Scan for the cell matching the given text and deliver its (x, y) coordinate at center. 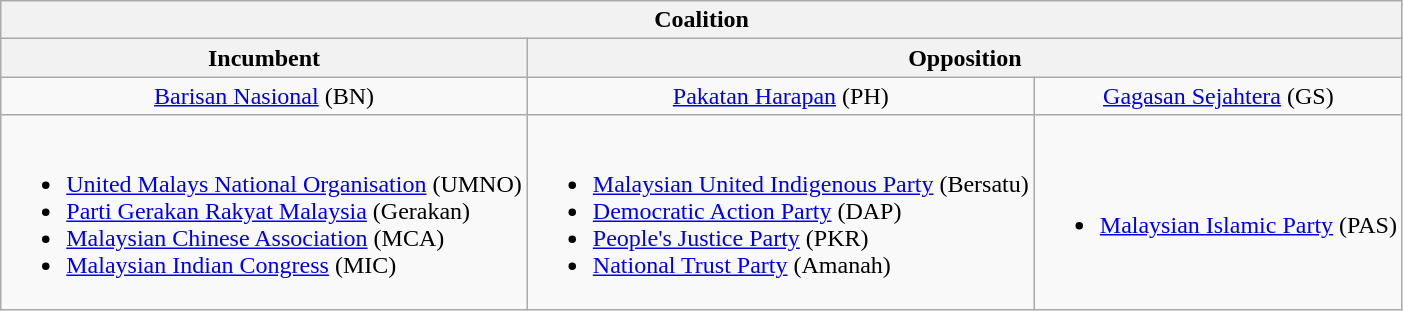
Malaysian United Indigenous Party (Bersatu) Democratic Action Party (DAP) People's Justice Party (PKR) National Trust Party (Amanah) (780, 212)
Incumbent (264, 58)
Pakatan Harapan (PH) (780, 96)
Malaysian Islamic Party (PAS) (1218, 212)
Opposition (964, 58)
Coalition (702, 20)
Barisan Nasional (BN) (264, 96)
Gagasan Sejahtera (GS) (1218, 96)
